Output the (X, Y) coordinate of the center of the cell containing the given text.  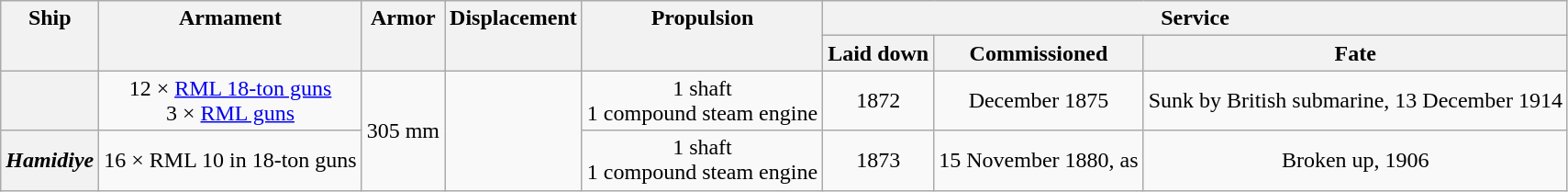
305 mm (403, 130)
Laid down (879, 53)
Displacement (514, 36)
Broken up, 1906 (1355, 160)
Propulsion (702, 36)
Hamidiye (50, 160)
Ship (50, 36)
Sunk by British submarine, 13 December 1914 (1355, 101)
15 November 1880, as (1039, 160)
Armament (230, 36)
Fate (1355, 53)
December 1875 (1039, 101)
Service (1195, 18)
Armor (403, 36)
12 × RML 18-ton guns3 × RML guns (230, 101)
1872 (879, 101)
Commissioned (1039, 53)
16 × RML 10 in 18-ton guns (230, 160)
1873 (879, 160)
